Capture the cell that displays the provided text and extract its (X, Y) central coordinate. 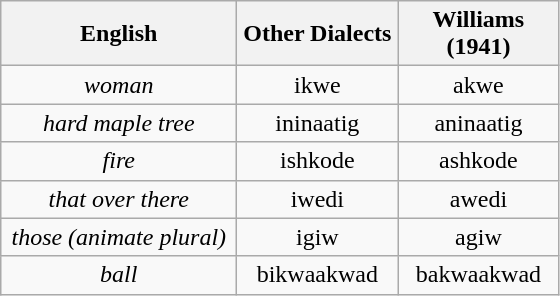
those (animate plural) (119, 237)
Other Dialects (318, 34)
ininaatig (318, 123)
igiw (318, 237)
akwe (478, 85)
English (119, 34)
ikwe (318, 85)
iwedi (318, 199)
awedi (478, 199)
aninaatig (478, 123)
agiw (478, 237)
bikwaakwad (318, 275)
hard maple tree (119, 123)
ball (119, 275)
fire (119, 161)
Williams (1941) (478, 34)
ishkode (318, 161)
bakwaakwad (478, 275)
ashkode (478, 161)
woman (119, 85)
that over there (119, 199)
